Extract the [X, Y] coordinate from the center of the cell holding the provided text.  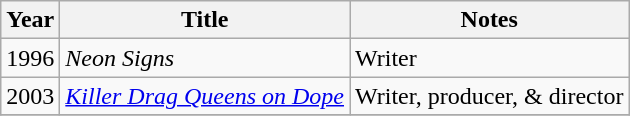
Title [205, 20]
Writer, producer, & director [490, 96]
Year [30, 20]
Writer [490, 58]
Notes [490, 20]
1996 [30, 58]
2003 [30, 96]
Neon Signs [205, 58]
Killer Drag Queens on Dope [205, 96]
